Output the (x, y) coordinate of the center of the cell containing the given text.  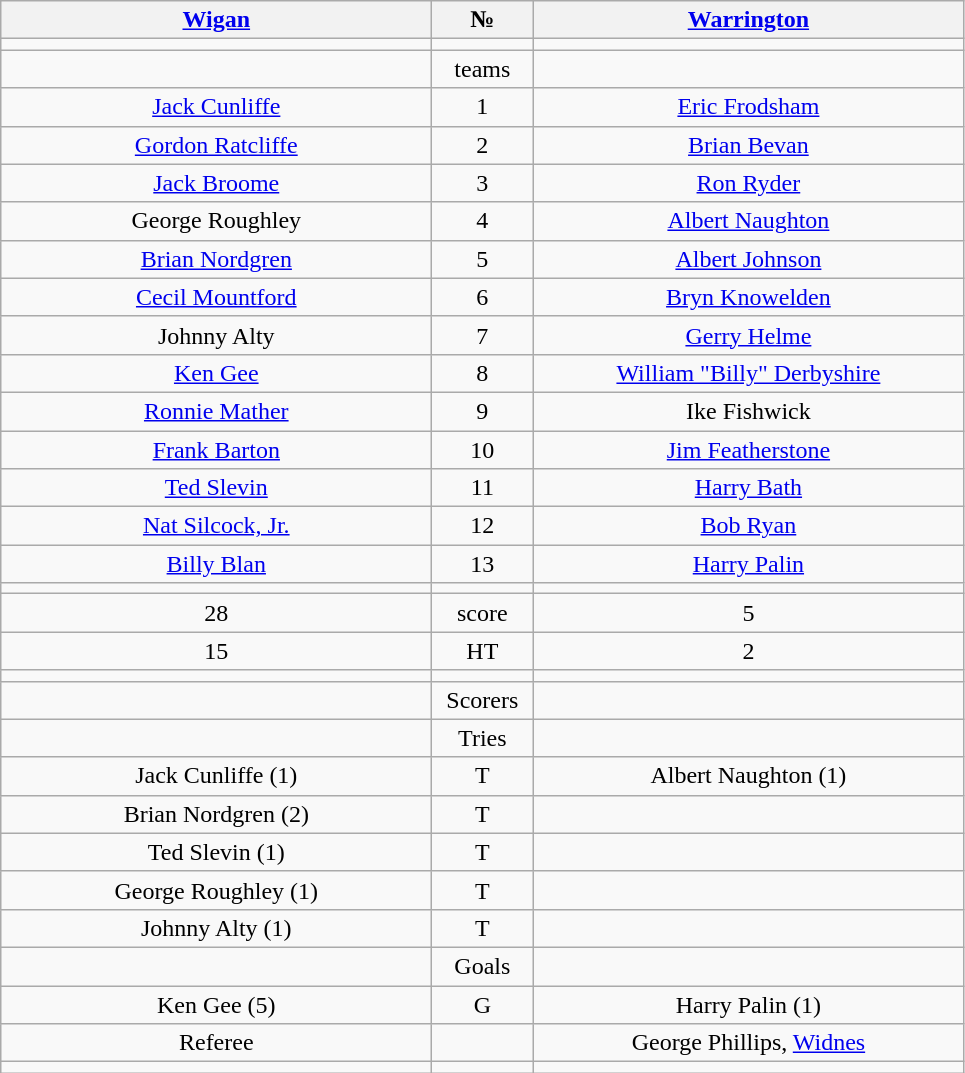
HT (482, 651)
Albert Johnson (748, 259)
Tries (482, 738)
Billy Blan (216, 564)
8 (482, 373)
Brian Nordgren (2) (216, 814)
Goals (482, 966)
28 (216, 613)
Frank Barton (216, 449)
Scorers (482, 700)
Ted Slevin (216, 488)
Ron Ryder (748, 183)
Eric Frodsham (748, 107)
№ (482, 20)
Ken Gee (216, 373)
G (482, 1005)
Jim Featherstone (748, 449)
Johnny Alty (216, 335)
Harry Palin (1) (748, 1005)
Referee (216, 1043)
12 (482, 526)
teams (482, 69)
Nat Silcock, Jr. (216, 526)
1 (482, 107)
11 (482, 488)
George Roughley (216, 221)
Jack Cunliffe (216, 107)
9 (482, 411)
7 (482, 335)
Ken Gee (5) (216, 1005)
Jack Cunliffe (1) (216, 776)
Gordon Ratcliffe (216, 145)
Gerry Helme (748, 335)
Johnny Alty (1) (216, 928)
Wigan (216, 20)
William "Billy" Derbyshire (748, 373)
3 (482, 183)
Harry Palin (748, 564)
15 (216, 651)
Jack Broome (216, 183)
George Roughley (1) (216, 890)
Brian Nordgren (216, 259)
Warrington (748, 20)
Ronnie Mather (216, 411)
4 (482, 221)
Harry Bath (748, 488)
Bryn Knowelden (748, 297)
Bob Ryan (748, 526)
Ted Slevin (1) (216, 852)
13 (482, 564)
Cecil Mountford (216, 297)
score (482, 613)
Albert Naughton (748, 221)
10 (482, 449)
George Phillips, Widnes (748, 1043)
Ike Fishwick (748, 411)
Brian Bevan (748, 145)
Albert Naughton (1) (748, 776)
6 (482, 297)
